Determine the (x, y) coordinate at the center of the cell enclosing the given text.  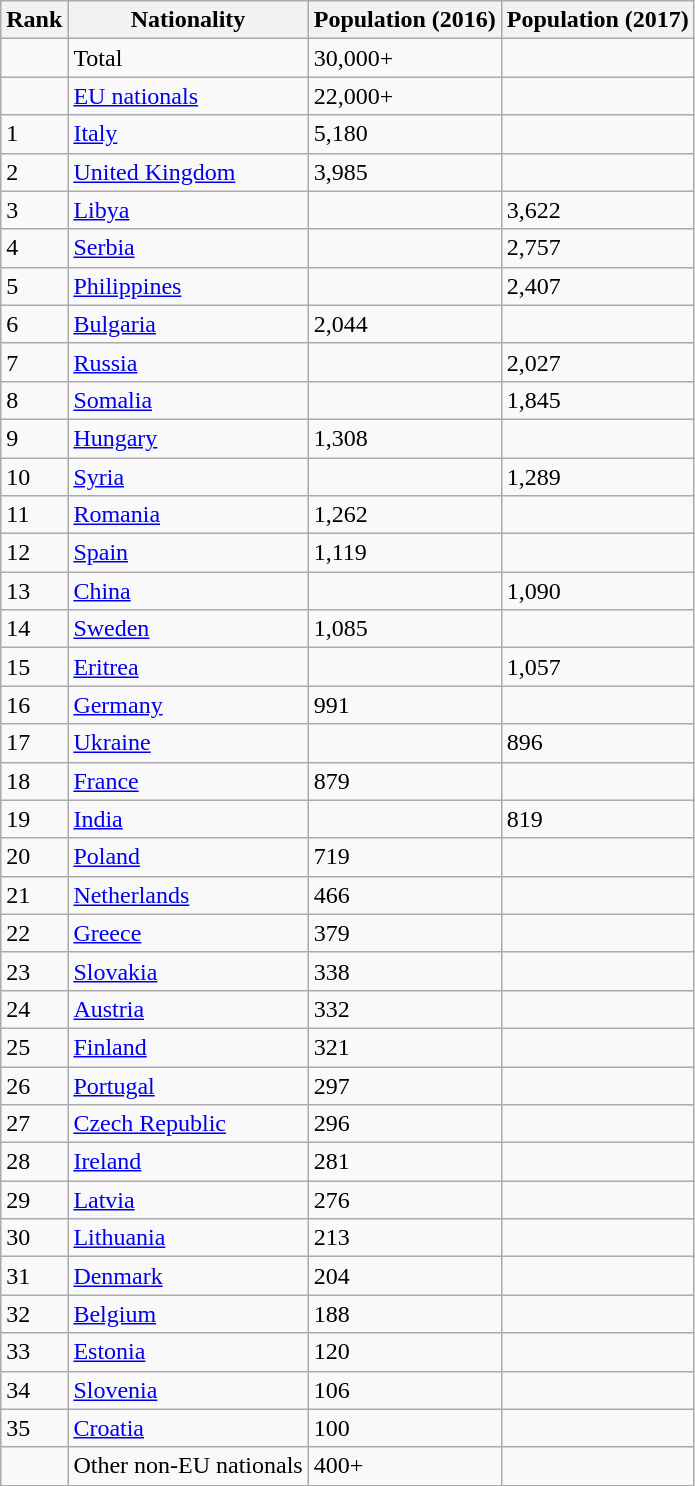
33 (34, 1352)
2 (34, 172)
5,180 (404, 134)
Portugal (188, 1085)
1 (34, 134)
27 (34, 1124)
29 (34, 1200)
400+ (404, 1466)
1,085 (404, 629)
Spain (188, 553)
Somalia (188, 400)
120 (404, 1352)
297 (404, 1085)
1,262 (404, 515)
Denmark (188, 1276)
21 (34, 895)
16 (34, 705)
12 (34, 553)
819 (598, 819)
30,000+ (404, 58)
EU nationals (188, 96)
188 (404, 1314)
Syria (188, 477)
213 (404, 1238)
1,308 (404, 438)
Hungary (188, 438)
Serbia (188, 248)
321 (404, 1047)
Total (188, 58)
879 (404, 781)
34 (34, 1390)
Finland (188, 1047)
25 (34, 1047)
32 (34, 1314)
Czech Republic (188, 1124)
719 (404, 857)
Germany (188, 705)
24 (34, 1009)
Rank (34, 20)
281 (404, 1162)
13 (34, 591)
3 (34, 210)
Lithuania (188, 1238)
Population (2017) (598, 20)
10 (34, 477)
Romania (188, 515)
United Kingdom (188, 172)
Ireland (188, 1162)
Philippines (188, 286)
106 (404, 1390)
991 (404, 705)
332 (404, 1009)
8 (34, 400)
28 (34, 1162)
17 (34, 743)
204 (404, 1276)
7 (34, 362)
6 (34, 324)
3,622 (598, 210)
379 (404, 933)
Russia (188, 362)
China (188, 591)
Netherlands (188, 895)
2,027 (598, 362)
Estonia (188, 1352)
35 (34, 1428)
Croatia (188, 1428)
15 (34, 667)
India (188, 819)
1,090 (598, 591)
9 (34, 438)
Bulgaria (188, 324)
3,985 (404, 172)
19 (34, 819)
338 (404, 971)
Slovakia (188, 971)
Austria (188, 1009)
1,845 (598, 400)
466 (404, 895)
296 (404, 1124)
20 (34, 857)
Italy (188, 134)
1,057 (598, 667)
Other non-EU nationals (188, 1466)
Nationality (188, 20)
Latvia (188, 1200)
Sweden (188, 629)
Population (2016) (404, 20)
Greece (188, 933)
14 (34, 629)
1,289 (598, 477)
5 (34, 286)
2,044 (404, 324)
France (188, 781)
Belgium (188, 1314)
100 (404, 1428)
Libya (188, 210)
1,119 (404, 553)
11 (34, 515)
276 (404, 1200)
Ukraine (188, 743)
896 (598, 743)
22,000+ (404, 96)
23 (34, 971)
2,757 (598, 248)
Eritrea (188, 667)
Poland (188, 857)
Slovenia (188, 1390)
4 (34, 248)
31 (34, 1276)
2,407 (598, 286)
18 (34, 781)
22 (34, 933)
30 (34, 1238)
26 (34, 1085)
